Detect which cell encompasses the target text, then output its [x, y] center coordinate. 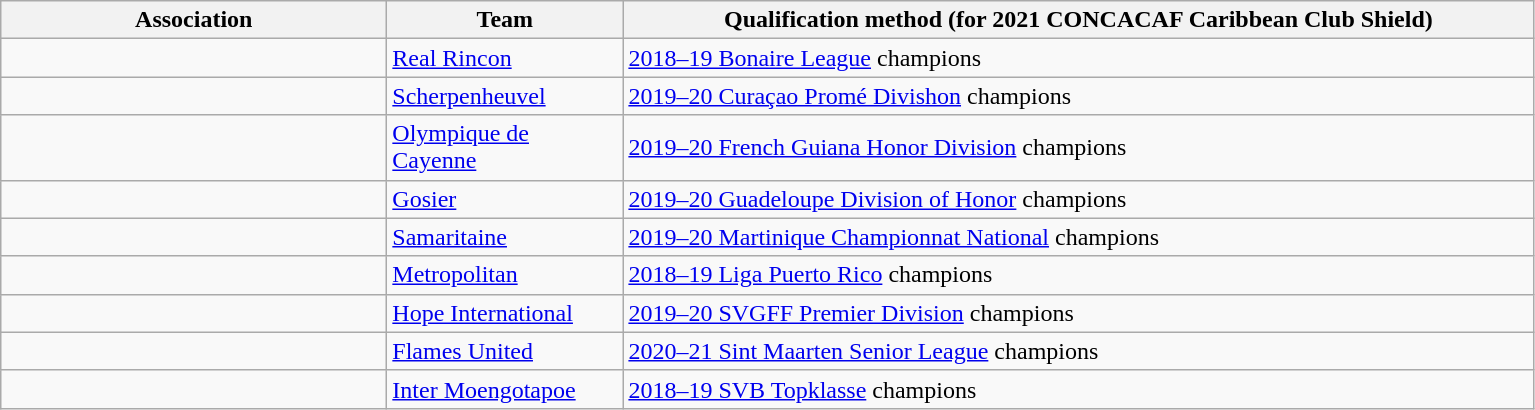
2019–20 Curaçao Promé Divishon champions [1078, 96]
Hope International [505, 313]
2020–21 Sint Maarten Senior League champions [1078, 351]
Inter Moengotapoe [505, 389]
Samaritaine [505, 237]
Association [194, 20]
2019–20 SVGFF Premier Division champions [1078, 313]
Team [505, 20]
Metropolitan [505, 275]
Gosier [505, 199]
2018–19 SVB Topklasse champions [1078, 389]
2018–19 Liga Puerto Rico champions [1078, 275]
Flames United [505, 351]
Qualification method (for 2021 CONCACAF Caribbean Club Shield) [1078, 20]
2019–20 Guadeloupe Division of Honor champions [1078, 199]
2018–19 Bonaire League champions [1078, 58]
2019–20 French Guiana Honor Division champions [1078, 148]
Real Rincon [505, 58]
Scherpenheuvel [505, 96]
2019–20 Martinique Championnat National champions [1078, 237]
Olympique de Cayenne [505, 148]
